For the text-containing cell, return its midpoint in (x, y) coordinate format. 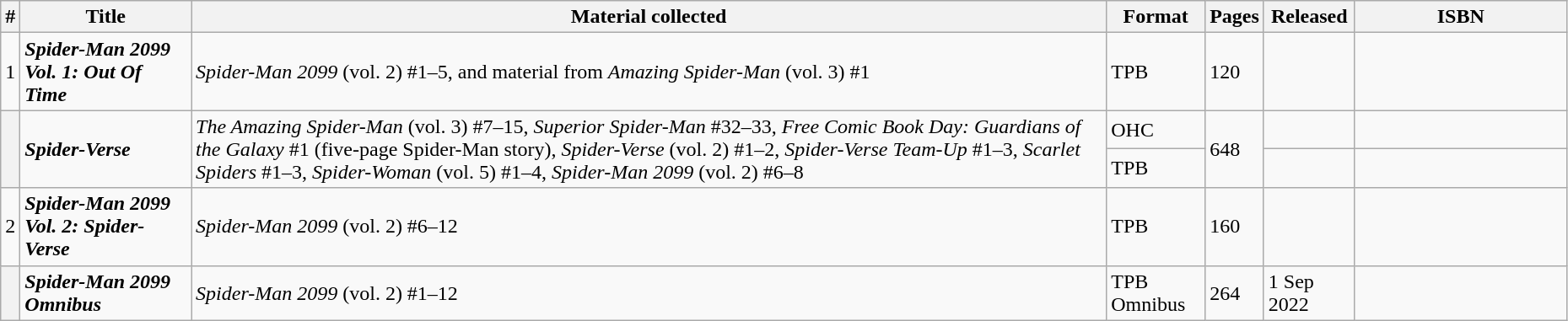
Released (1309, 17)
OHC (1156, 130)
Pages (1235, 17)
Format (1156, 17)
Spider-Man 2099 (vol. 2) #1–5, and material from Amazing Spider-Man (vol. 3) #1 (649, 72)
TPB Omnibus (1156, 293)
Spider-Man 2099 Vol. 1: Out Of Time (106, 72)
Spider-Man 2099 Vol. 2: Spider-Verse (106, 227)
120 (1235, 72)
Spider-Verse (106, 149)
160 (1235, 227)
1 (10, 72)
Title (106, 17)
# (10, 17)
Material collected (649, 17)
264 (1235, 293)
Spider-Man 2099 (vol. 2) #1–12 (649, 293)
648 (1235, 149)
2 (10, 227)
ISBN (1461, 17)
Spider-Man 2099 Omnibus (106, 293)
Spider-Man 2099 (vol. 2) #6–12 (649, 227)
1 Sep 2022 (1309, 293)
